Identify which cell holds the provided text, then report its [X, Y] central coordinate. 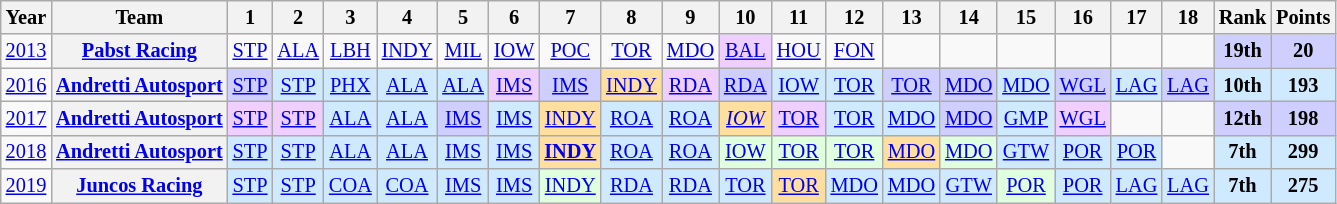
4 [408, 17]
Juncos Racing [139, 186]
193 [1303, 85]
2018 [26, 152]
LBH [350, 51]
198 [1303, 118]
GMP [1026, 118]
12th [1242, 118]
2 [298, 17]
MIL [463, 51]
15 [1026, 17]
19th [1242, 51]
HOU [799, 51]
PHX [350, 85]
299 [1303, 152]
5 [463, 17]
10 [746, 17]
Year [26, 17]
Points [1303, 17]
8 [632, 17]
17 [1137, 17]
10th [1242, 85]
POC [570, 51]
16 [1083, 17]
Pabst Racing [139, 51]
2017 [26, 118]
9 [690, 17]
6 [514, 17]
275 [1303, 186]
7 [570, 17]
18 [1188, 17]
11 [799, 17]
2019 [26, 186]
3 [350, 17]
FON [854, 51]
20 [1303, 51]
13 [912, 17]
Team [139, 17]
12 [854, 17]
2013 [26, 51]
BAL [746, 51]
Rank [1242, 17]
1 [250, 17]
2016 [26, 85]
14 [968, 17]
